Output the [X, Y] coordinate of the center of the cell containing the given text.  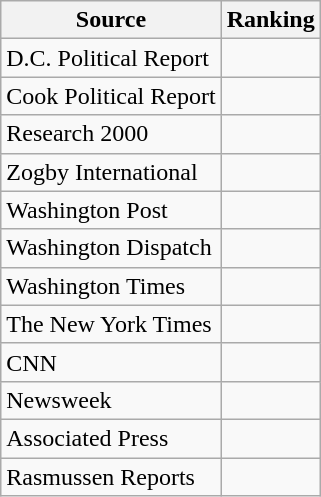
Associated Press [111, 438]
Zogby International [111, 172]
CNN [111, 362]
Washington Dispatch [111, 248]
Washington Post [111, 210]
Washington Times [111, 286]
Ranking [270, 20]
Research 2000 [111, 134]
Cook Political Report [111, 96]
The New York Times [111, 324]
Source [111, 20]
Rasmussen Reports [111, 477]
Newsweek [111, 400]
D.C. Political Report [111, 58]
